Determine the [X, Y] coordinate at the center of the cell enclosing the given text.  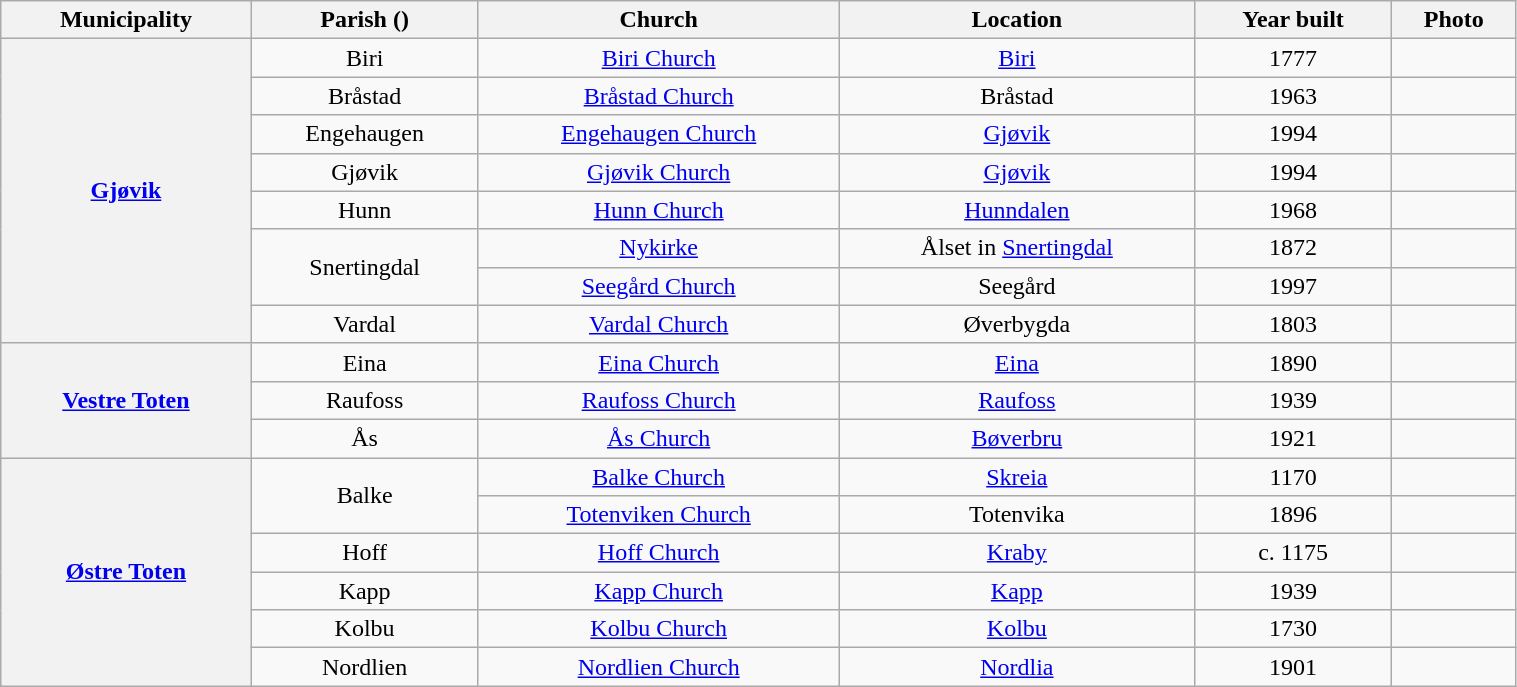
Seegård Church [658, 286]
1170 [1294, 477]
Kraby [1016, 553]
Ås [364, 438]
Ås Church [658, 438]
Bråstad Church [658, 96]
Biri Church [658, 58]
Øverbygda [1016, 324]
Nordlien [364, 667]
Hoff Church [658, 553]
Gjøvik Church [658, 172]
Nykirke [658, 248]
Hoff [364, 553]
Hunndalen [1016, 210]
1803 [1294, 324]
Nordlia [1016, 667]
1963 [1294, 96]
1896 [1294, 515]
1901 [1294, 667]
Vardal [364, 324]
Balke Church [658, 477]
Snertingdal [364, 267]
Eina Church [658, 362]
Balke [364, 496]
Church [658, 20]
Engehaugen [364, 134]
Location [1016, 20]
Bøverbru [1016, 438]
Ålset in Snertingdal [1016, 248]
Hunn [364, 210]
Nordlien Church [658, 667]
Totenviken Church [658, 515]
Østre Toten [126, 572]
1777 [1294, 58]
Vardal Church [658, 324]
Hunn Church [658, 210]
Municipality [126, 20]
1890 [1294, 362]
Kolbu Church [658, 629]
Skreia [1016, 477]
Seegård [1016, 286]
Raufoss Church [658, 400]
1921 [1294, 438]
Kapp Church [658, 591]
Photo [1454, 20]
1968 [1294, 210]
Vestre Toten [126, 400]
1997 [1294, 286]
Parish () [364, 20]
1730 [1294, 629]
c. 1175 [1294, 553]
Year built [1294, 20]
Engehaugen Church [658, 134]
Totenvika [1016, 515]
1872 [1294, 248]
